Search for the cell housing the specified text and yield its (x, y) center coordinate. 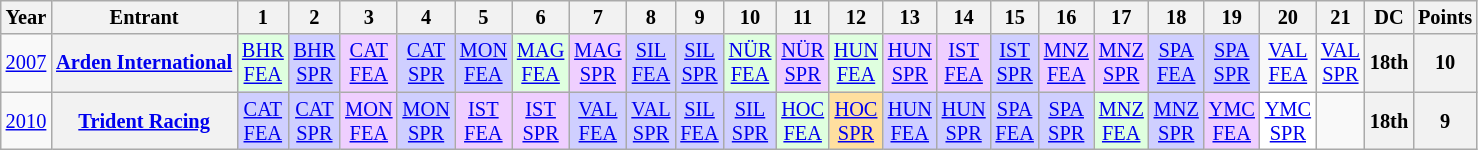
MAGFEA (540, 63)
HOCFEA (802, 121)
NÜRFEA (750, 63)
13 (910, 17)
Arden International (144, 63)
7 (598, 17)
20 (1288, 17)
3 (368, 17)
HOCSPR (856, 121)
16 (1066, 17)
5 (484, 17)
MAGSPR (598, 63)
Trident Racing (144, 121)
6 (540, 17)
14 (964, 17)
19 (1232, 17)
MONSPR (426, 121)
BHRFEA (263, 63)
Year (26, 17)
2 (315, 17)
Entrant (144, 17)
YMCSPR (1288, 121)
11 (802, 17)
2010 (26, 121)
BHRSPR (315, 63)
2007 (26, 63)
Points (1445, 17)
4 (426, 17)
12 (856, 17)
21 (1340, 17)
18 (1176, 17)
8 (650, 17)
15 (1015, 17)
17 (1122, 17)
NÜRSPR (802, 63)
DC (1389, 17)
YMCFEA (1232, 121)
1 (263, 17)
